Find where the given text appears and provide that cell's center as (X, Y) coordinate. 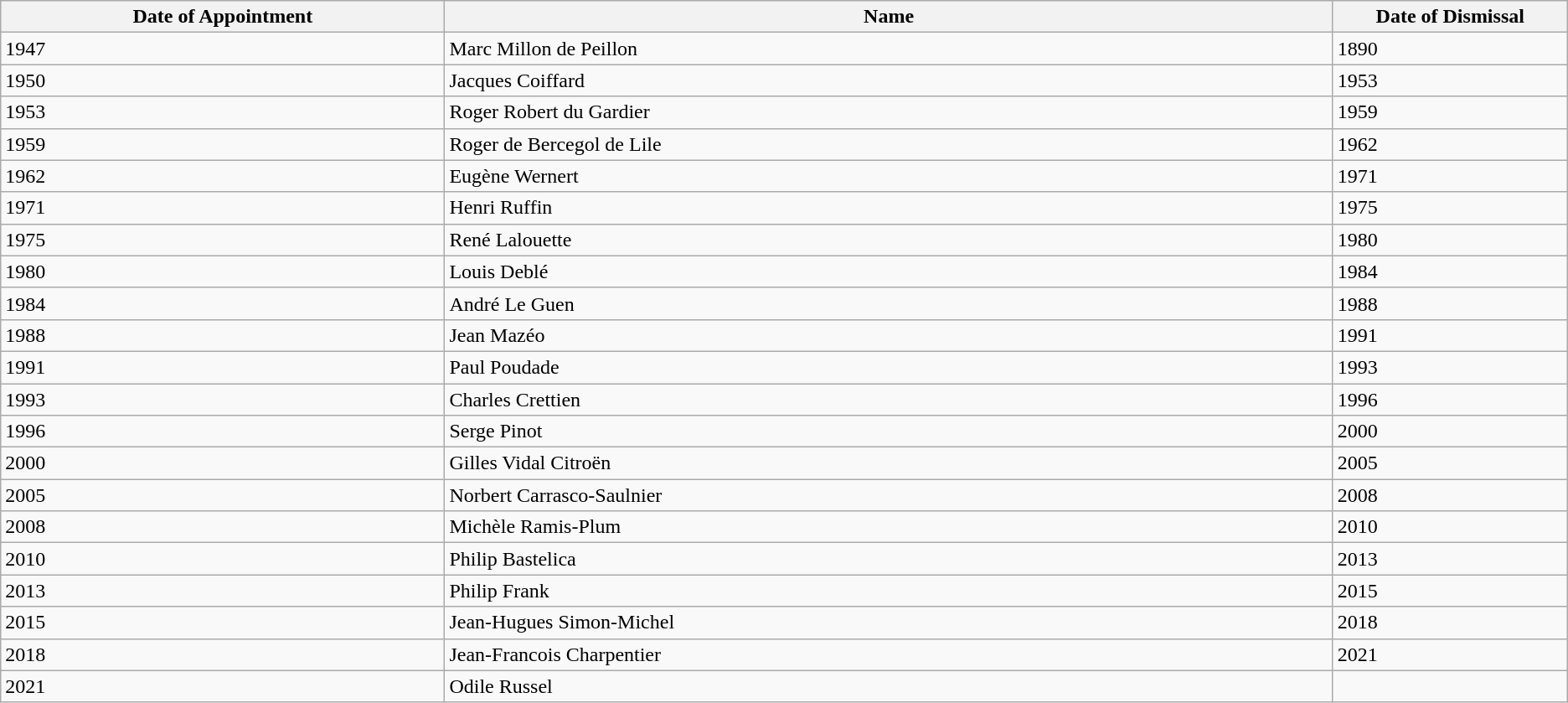
Roger de Bercegol de Lile (889, 144)
René Lalouette (889, 240)
Odile Russel (889, 686)
Henri Ruffin (889, 208)
André Le Guen (889, 303)
Louis Deblé (889, 271)
Charles Crettien (889, 400)
Gilles Vidal Citroën (889, 463)
Philip Bastelica (889, 559)
Jean Mazéo (889, 335)
Michèle Ramis-Plum (889, 527)
Jacques Coiffard (889, 80)
Date of Appointment (223, 17)
Date of Dismissal (1450, 17)
Serge Pinot (889, 432)
Eugène Wernert (889, 176)
Philip Frank (889, 591)
Marc Millon de Peillon (889, 49)
1950 (223, 80)
Jean-Hugues Simon-Michel (889, 623)
1947 (223, 49)
Name (889, 17)
Roger Robert du Gardier (889, 112)
Paul Poudade (889, 367)
Jean-Francois Charpentier (889, 654)
Norbert Carrasco-Saulnier (889, 495)
1890 (1450, 49)
